Provide the [X, Y] coordinate of the cell's center where the given text is located.  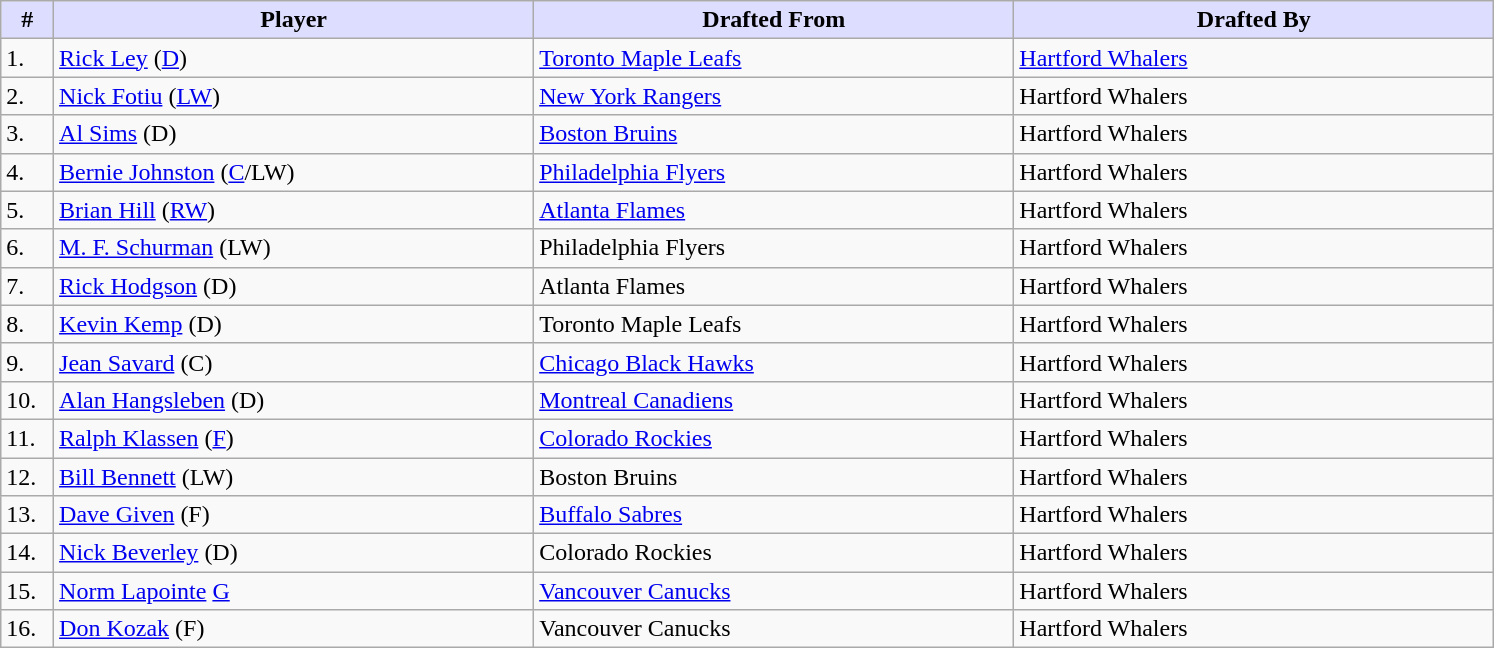
Nick Beverley (D) [294, 553]
Bernie Johnston (C/LW) [294, 172]
Drafted From [774, 20]
Don Kozak (F) [294, 629]
Nick Fotiu (LW) [294, 96]
16. [28, 629]
5. [28, 210]
Rick Hodgson (D) [294, 286]
Bill Bennett (LW) [294, 477]
Buffalo Sabres [774, 515]
15. [28, 591]
New York Rangers [774, 96]
7. [28, 286]
Ralph Klassen (F) [294, 438]
Jean Savard (C) [294, 362]
12. [28, 477]
Dave Given (F) [294, 515]
3. [28, 134]
6. [28, 248]
1. [28, 58]
8. [28, 324]
11. [28, 438]
Norm Lapointe G [294, 591]
Player [294, 20]
Kevin Kemp (D) [294, 324]
Al Sims (D) [294, 134]
4. [28, 172]
Drafted By [1254, 20]
Montreal Canadiens [774, 400]
9. [28, 362]
M. F. Schurman (LW) [294, 248]
Rick Ley (D) [294, 58]
13. [28, 515]
10. [28, 400]
2. [28, 96]
Brian Hill (RW) [294, 210]
# [28, 20]
Chicago Black Hawks [774, 362]
14. [28, 553]
Alan Hangsleben (D) [294, 400]
